Return the [x, y] coordinate for the center point of the cell that contains the specified text.  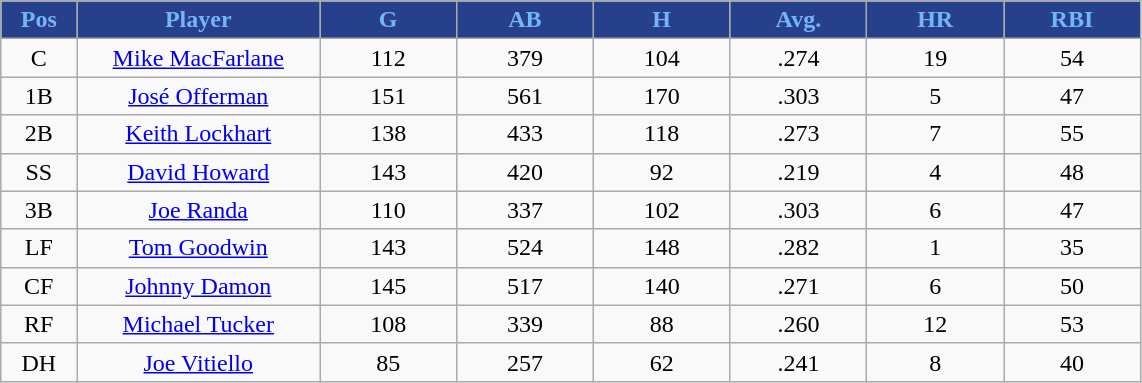
4 [936, 172]
7 [936, 134]
524 [526, 248]
8 [936, 362]
337 [526, 210]
AB [526, 20]
Player [198, 20]
170 [662, 96]
145 [388, 286]
110 [388, 210]
517 [526, 286]
.271 [798, 286]
2B [39, 134]
.241 [798, 362]
138 [388, 134]
.273 [798, 134]
José Offerman [198, 96]
257 [526, 362]
35 [1072, 248]
Joe Vitiello [198, 362]
RBI [1072, 20]
118 [662, 134]
3B [39, 210]
1 [936, 248]
62 [662, 362]
379 [526, 58]
561 [526, 96]
48 [1072, 172]
CF [39, 286]
Johnny Damon [198, 286]
Mike MacFarlane [198, 58]
40 [1072, 362]
David Howard [198, 172]
.282 [798, 248]
85 [388, 362]
Avg. [798, 20]
.219 [798, 172]
339 [526, 324]
102 [662, 210]
433 [526, 134]
88 [662, 324]
.274 [798, 58]
H [662, 20]
53 [1072, 324]
Michael Tucker [198, 324]
C [39, 58]
G [388, 20]
55 [1072, 134]
1B [39, 96]
420 [526, 172]
19 [936, 58]
SS [39, 172]
108 [388, 324]
RF [39, 324]
112 [388, 58]
DH [39, 362]
HR [936, 20]
92 [662, 172]
140 [662, 286]
Keith Lockhart [198, 134]
.260 [798, 324]
Joe Randa [198, 210]
LF [39, 248]
151 [388, 96]
104 [662, 58]
5 [936, 96]
50 [1072, 286]
148 [662, 248]
12 [936, 324]
Pos [39, 20]
54 [1072, 58]
Tom Goodwin [198, 248]
